Provide the [X, Y] coordinate of the cell's center where the given text is located.  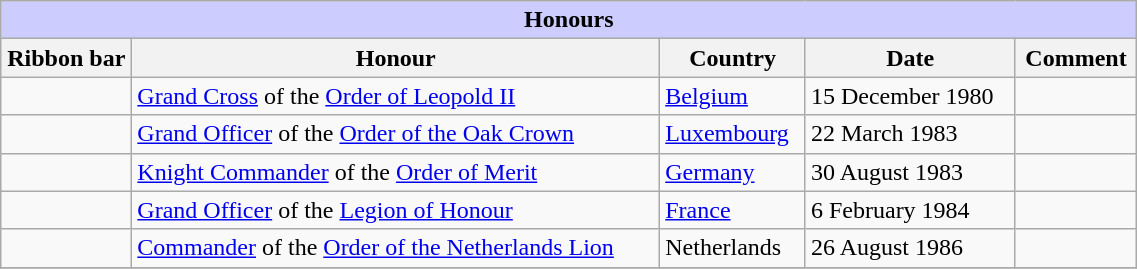
Honours [569, 20]
Honour [396, 58]
Country [733, 58]
Grand Officer of the Legion of Honour [396, 210]
26 August 1986 [910, 248]
Germany [733, 172]
Netherlands [733, 248]
Grand Cross of the Order of Leopold II [396, 96]
15 December 1980 [910, 96]
30 August 1983 [910, 172]
6 February 1984 [910, 210]
Belgium [733, 96]
Ribbon bar [66, 58]
22 March 1983 [910, 134]
Date [910, 58]
Grand Officer of the Order of the Oak Crown [396, 134]
Luxembourg [733, 134]
France [733, 210]
Knight Commander of the Order of Merit [396, 172]
Commander of the Order of the Netherlands Lion [396, 248]
Comment [1076, 58]
